Identify which cell holds the provided text, then report its (x, y) central coordinate. 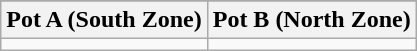
Pot B (North Zone) (312, 20)
Pot A (South Zone) (104, 20)
